Extract the (X, Y) coordinate from the center of the cell holding the provided text.  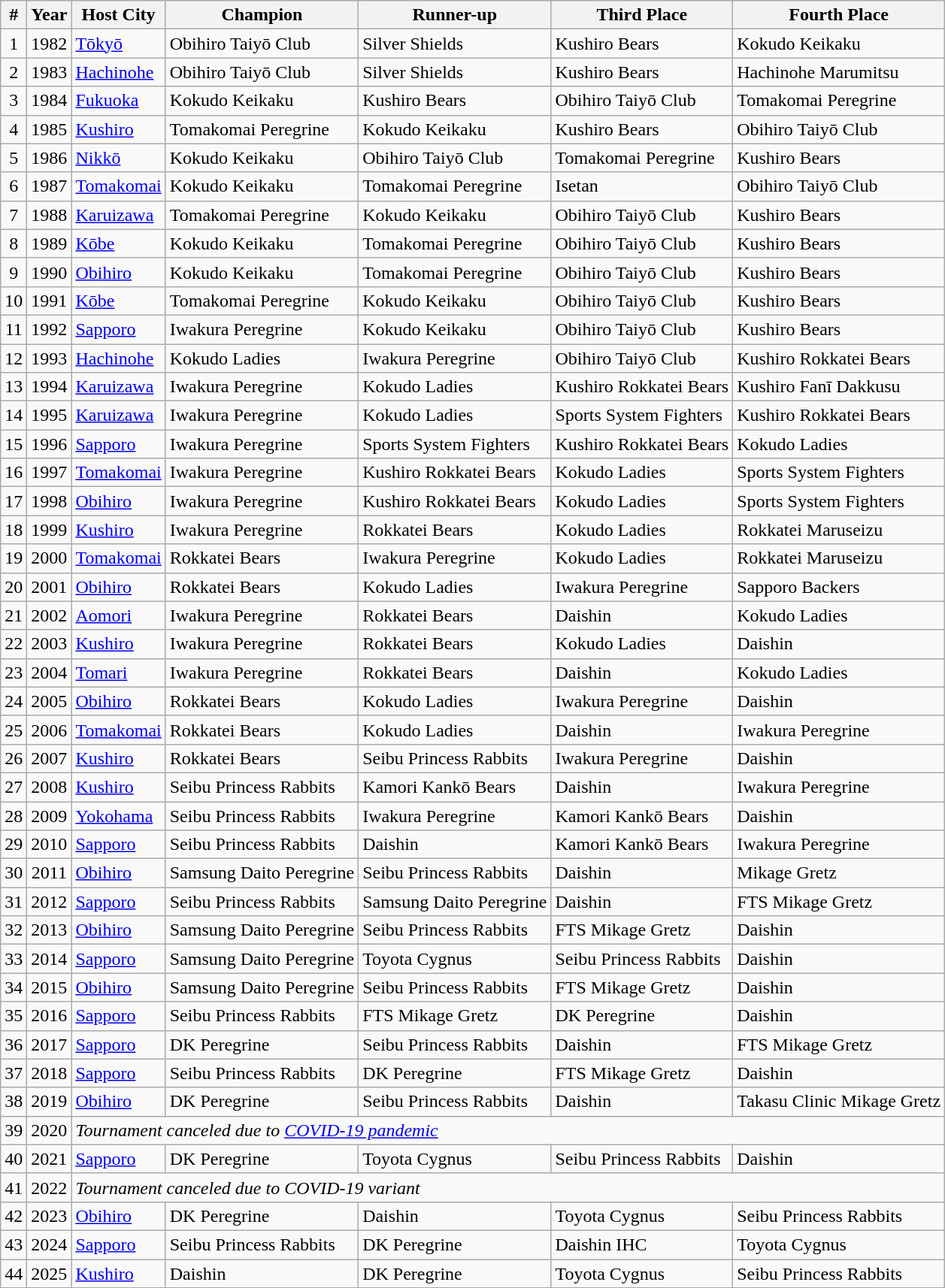
43 (14, 1244)
2007 (50, 758)
1991 (50, 301)
Yokohama (119, 815)
1989 (50, 243)
3 (14, 101)
Tomari (119, 673)
Takasu Clinic Mikage Gretz (839, 1102)
11 (14, 329)
2004 (50, 673)
Daishin IHC (642, 1244)
34 (14, 987)
6 (14, 186)
12 (14, 358)
2005 (50, 701)
19 (14, 558)
2009 (50, 815)
Tōkyō (119, 44)
1998 (50, 501)
1985 (50, 129)
Runner-up (455, 15)
2020 (50, 1130)
2014 (50, 959)
44 (14, 1274)
10 (14, 301)
Kushiro Fanī Dakkusu (839, 387)
Tournament canceled due to COVID-19 pandemic (508, 1130)
1982 (50, 44)
2015 (50, 987)
15 (14, 444)
2012 (50, 902)
36 (14, 1045)
1983 (50, 72)
23 (14, 673)
20 (14, 587)
2016 (50, 1016)
31 (14, 902)
27 (14, 787)
2018 (50, 1073)
1 (14, 44)
38 (14, 1102)
33 (14, 959)
Sapporo Backers (839, 587)
28 (14, 815)
42 (14, 1216)
1986 (50, 158)
# (14, 15)
30 (14, 873)
Aomori (119, 615)
17 (14, 501)
7 (14, 215)
1999 (50, 530)
2008 (50, 787)
26 (14, 758)
35 (14, 1016)
Tournament canceled due to COVID-19 variant (508, 1187)
1992 (50, 329)
2010 (50, 845)
2 (14, 72)
1996 (50, 444)
Mikage Gretz (839, 873)
8 (14, 243)
2006 (50, 730)
2003 (50, 644)
2022 (50, 1187)
1993 (50, 358)
2023 (50, 1216)
Hachinohe Marumitsu (839, 72)
Isetan (642, 186)
1995 (50, 416)
22 (14, 644)
2002 (50, 615)
2024 (50, 1244)
2017 (50, 1045)
1997 (50, 473)
2013 (50, 930)
2025 (50, 1274)
Year (50, 15)
1988 (50, 215)
29 (14, 845)
14 (14, 416)
5 (14, 158)
2019 (50, 1102)
2011 (50, 873)
37 (14, 1073)
2000 (50, 558)
Nikkō (119, 158)
21 (14, 615)
1994 (50, 387)
9 (14, 272)
18 (14, 530)
1987 (50, 186)
1984 (50, 101)
4 (14, 129)
16 (14, 473)
13 (14, 387)
2021 (50, 1159)
41 (14, 1187)
1990 (50, 272)
Fukuoka (119, 101)
24 (14, 701)
Third Place (642, 15)
39 (14, 1130)
40 (14, 1159)
Fourth Place (839, 15)
Host City (119, 15)
Champion (262, 15)
2001 (50, 587)
25 (14, 730)
32 (14, 930)
